Find where the given text appears and provide that cell's center as (X, Y) coordinate. 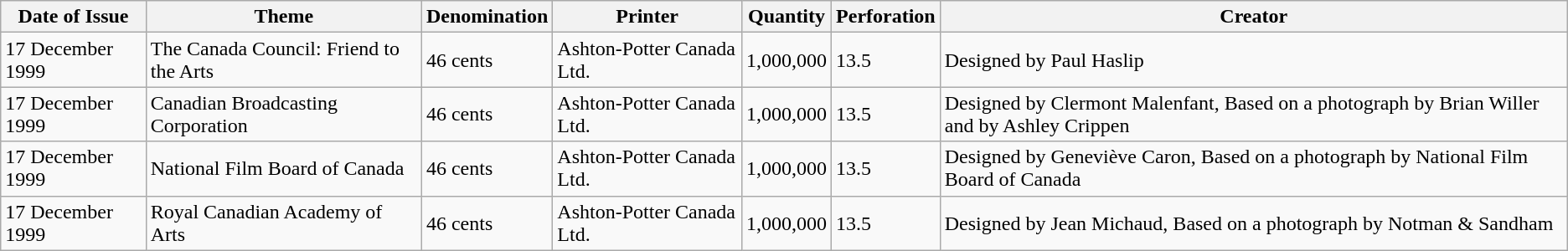
Canadian Broadcasting Corporation (283, 114)
Theme (283, 17)
Perforation (886, 17)
Date of Issue (74, 17)
The Canada Council: Friend to the Arts (283, 60)
Designed by Paul Haslip (1253, 60)
Printer (647, 17)
Quantity (786, 17)
National Film Board of Canada (283, 169)
Creator (1253, 17)
Designed by Jean Michaud, Based on a photograph by Notman & Sandham (1253, 223)
Designed by Clermont Malenfant, Based on a photograph by Brian Willer and by Ashley Crippen (1253, 114)
Denomination (487, 17)
Designed by Geneviève Caron, Based on a photograph by National Film Board of Canada (1253, 169)
Royal Canadian Academy of Arts (283, 223)
